Identify which cell holds the provided text, then report its [X, Y] central coordinate. 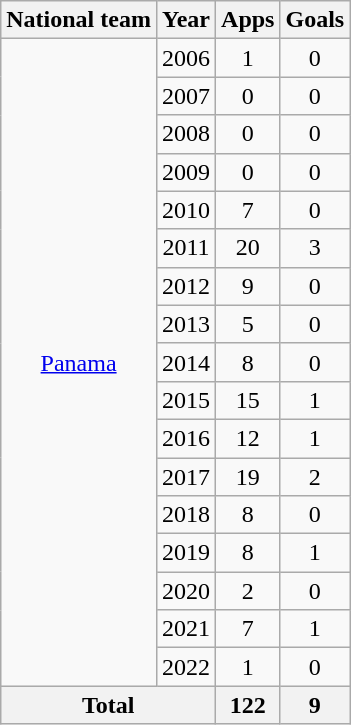
2017 [186, 477]
National team [79, 20]
19 [248, 477]
15 [248, 400]
2011 [186, 248]
2007 [186, 96]
2012 [186, 286]
20 [248, 248]
12 [248, 438]
Goals [315, 20]
3 [315, 248]
2009 [186, 172]
122 [248, 705]
2019 [186, 553]
2022 [186, 667]
2015 [186, 400]
2013 [186, 324]
2010 [186, 210]
2016 [186, 438]
2008 [186, 134]
2020 [186, 591]
2018 [186, 515]
2014 [186, 362]
Apps [248, 20]
Year [186, 20]
2021 [186, 629]
Total [108, 705]
Panama [79, 362]
2006 [186, 58]
5 [248, 324]
